Return the (x, y) coordinate for the center point of the cell that contains the specified text.  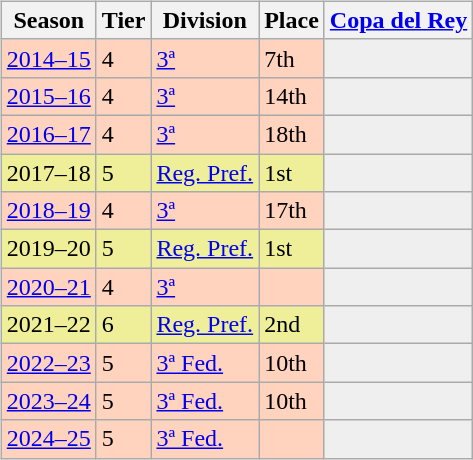
Place (292, 20)
2020–21 (48, 287)
2nd (292, 325)
2021–22 (48, 325)
17th (292, 211)
7th (292, 58)
2014–15 (48, 58)
6 (124, 325)
Division (205, 20)
2017–18 (48, 173)
Copa del Rey (398, 20)
2024–25 (48, 439)
2016–17 (48, 134)
2022–23 (48, 363)
2019–20 (48, 249)
18th (292, 134)
2015–16 (48, 96)
Tier (124, 20)
Season (48, 20)
14th (292, 96)
2023–24 (48, 401)
2018–19 (48, 211)
